Extract the (X, Y) coordinate from the center of the cell holding the provided text.  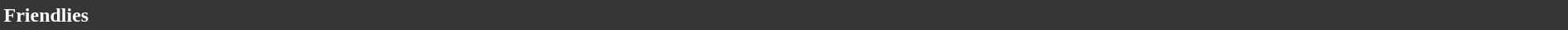
Friendlies (784, 15)
